For the text-containing cell, return its midpoint in [x, y] coordinate format. 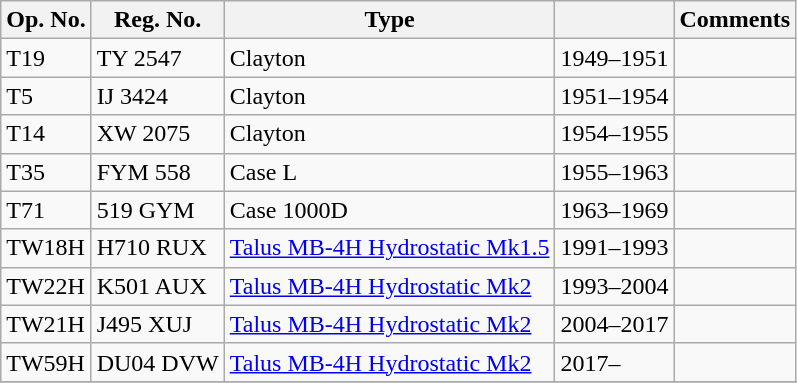
TW22H [46, 286]
T35 [46, 172]
1955–1963 [614, 172]
1954–1955 [614, 134]
H710 RUX [158, 248]
T14 [46, 134]
T71 [46, 210]
DU04 DVW [158, 362]
Type [390, 20]
K501 AUX [158, 286]
Talus MB-4H Hydrostatic Mk1.5 [390, 248]
Reg. No. [158, 20]
T5 [46, 96]
1949–1951 [614, 58]
Case L [390, 172]
1963–1969 [614, 210]
TW18H [46, 248]
IJ 3424 [158, 96]
1951–1954 [614, 96]
1993–2004 [614, 286]
TW21H [46, 324]
2004–2017 [614, 324]
T19 [46, 58]
519 GYM [158, 210]
1991–1993 [614, 248]
TW59H [46, 362]
2017– [614, 362]
TY 2547 [158, 58]
J495 XUJ [158, 324]
Comments [735, 20]
XW 2075 [158, 134]
Op. No. [46, 20]
Case 1000D [390, 210]
FYM 558 [158, 172]
